Identify which cell holds the provided text, then report its (X, Y) central coordinate. 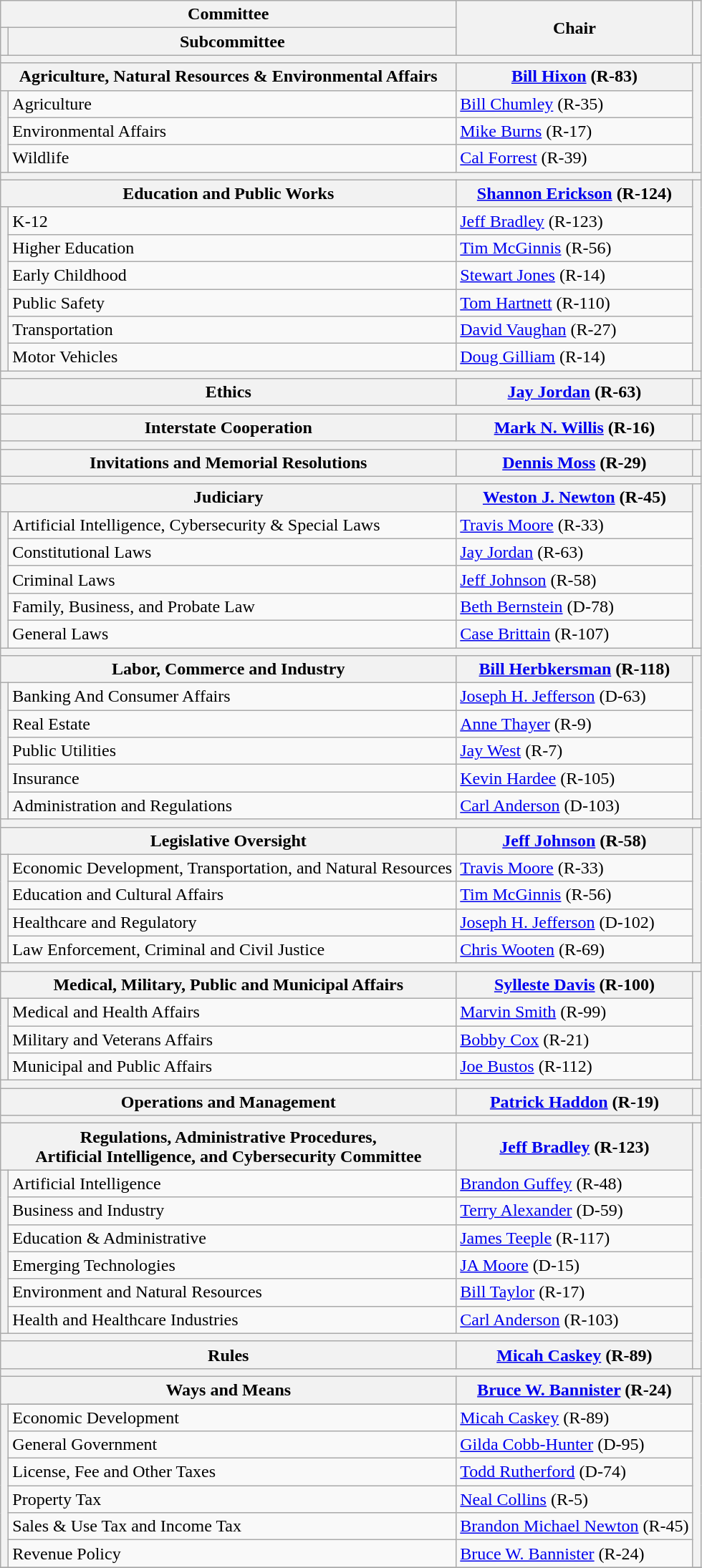
Stewart Jones (R-14) (574, 275)
Regulations, Administrative Procedures,Artificial Intelligence, and Cybersecurity Committee (229, 1147)
David Vaughan (R-27) (574, 330)
License, Fee and Other Taxes (232, 1472)
Emerging Technologies (232, 1265)
General Government (232, 1445)
Economic Development (232, 1417)
Brandon Michael Newton (R-45) (574, 1526)
Judiciary (229, 498)
Bobby Cox (R-21) (574, 1039)
Ethics (229, 392)
Bill Taylor (R-17) (574, 1292)
Education and Cultural Affairs (232, 895)
Insurance (232, 778)
Banking And Consumer Affairs (232, 697)
Doug Gilliam (R-14) (574, 357)
Education and Public Works (229, 193)
Constitutional Laws (232, 552)
Medical and Health Affairs (232, 1012)
Early Childhood (232, 275)
Case Brittain (R-107) (574, 634)
Invitations and Memorial Resolutions (229, 463)
Bill Herbkersman (R-118) (574, 669)
Anne Thayer (R-9) (574, 724)
Jay West (R-7) (574, 751)
Business and Industry (232, 1211)
Chris Wooten (R-69) (574, 949)
Sylleste Davis (R-100) (574, 984)
Committee (229, 14)
Bill Chumley (R-35) (574, 104)
Motor Vehicles (232, 357)
Environment and Natural Resources (232, 1292)
Public Safety (232, 303)
Public Utilities (232, 751)
Medical, Military, Public and Municipal Affairs (229, 984)
Wildlife (232, 158)
Education & Administrative (232, 1238)
Mike Burns (R-17) (574, 131)
Todd Rutherford (D-74) (574, 1472)
Joe Bustos (R-112) (574, 1067)
Beth Bernstein (D-78) (574, 606)
Neal Collins (R-5) (574, 1499)
Gilda Cobb-Hunter (D-95) (574, 1445)
Sales & Use Tax and Income Tax (232, 1526)
Criminal Laws (232, 579)
Revenue Policy (232, 1554)
Joseph H. Jefferson (D-63) (574, 697)
Bill Hixon (R-83) (574, 77)
Weston J. Newton (R-45) (574, 498)
Family, Business, and Probate Law (232, 606)
Transportation (232, 330)
Ways and Means (229, 1390)
Shannon Erickson (R-124) (574, 193)
Healthcare and Regulatory (232, 922)
James Teeple (R-117) (574, 1238)
Operations and Management (229, 1102)
Military and Veterans Affairs (232, 1039)
Municipal and Public Affairs (232, 1067)
Agriculture (232, 104)
Higher Education (232, 248)
Real Estate (232, 724)
K-12 (232, 221)
Carl Anderson (R-103) (574, 1320)
Tom Hartnett (R-110) (574, 303)
Chair (574, 28)
JA Moore (D-15) (574, 1265)
Brandon Guffey (R-48) (574, 1184)
Environmental Affairs (232, 131)
Subcommittee (232, 42)
Joseph H. Jefferson (D-102) (574, 922)
Terry Alexander (D-59) (574, 1211)
Rules (229, 1355)
Property Tax (232, 1499)
Mark N. Willis (R-16) (574, 427)
Law Enforcement, Criminal and Civil Justice (232, 949)
Health and Healthcare Industries (232, 1320)
Cal Forrest (R-39) (574, 158)
Administration and Regulations (232, 805)
Labor, Commerce and Industry (229, 669)
Artificial Intelligence, Cybersecurity & Special Laws (232, 525)
Kevin Hardee (R-105) (574, 778)
General Laws (232, 634)
Economic Development, Transportation, and Natural Resources (232, 868)
Dennis Moss (R-29) (574, 463)
Agriculture, Natural Resources & Environmental Affairs (229, 77)
Marvin Smith (R-99) (574, 1012)
Carl Anderson (D-103) (574, 805)
Legislative Oversight (229, 841)
Artificial Intelligence (232, 1184)
Patrick Haddon (R-19) (574, 1102)
Interstate Cooperation (229, 427)
